Return [x, y] of the center of cell containing provided text 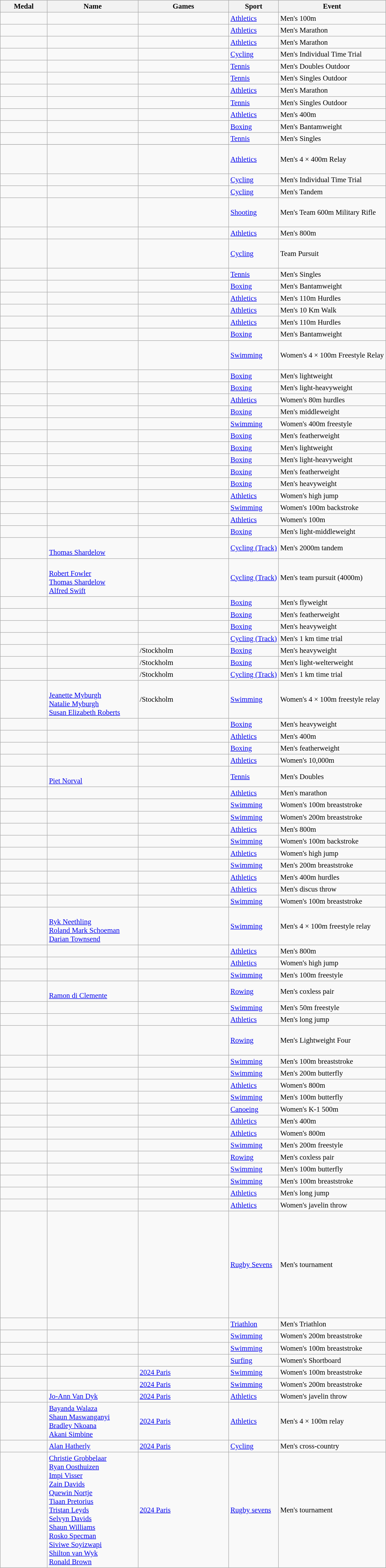
Men's 200m freestyle [332, 1145]
Men's Team 600m Military Rifle [332, 212]
Men's light-welterweight [332, 662]
Men's 10 Km Walk [332, 310]
Women's 4 × 100m Freestyle Relay [332, 355]
Games [183, 6]
Rugby Sevens [254, 1265]
Men's middleweight [332, 412]
Thomas Shardelow [93, 548]
Triathlon [254, 1324]
Team Pursuit [332, 254]
Sport [254, 6]
Men's 100m freestyle [332, 975]
Robert FowlerThomas ShardelowAlfred Swift [93, 578]
Jeanette MyburghNatalie MyburghSusan Elizabeth Roberts [93, 699]
Men's Triathlon [332, 1324]
Ramon di Clemente [93, 991]
Women's 400m freestyle [332, 424]
Women's 4 × 100m freestyle relay [332, 699]
Rugby sevens [254, 1510]
Men's 200m breaststroke [332, 865]
Men's Lightweight Four [332, 1040]
Men's Doubles Outdoor [332, 66]
Women's 100m [332, 520]
Shooting [254, 212]
Women's 10,000m [332, 761]
Canoeing [254, 1109]
Men's 100m [332, 19]
Men's light-middleweight [332, 532]
Men's 2000m tandem [332, 548]
Men's Doubles [332, 776]
Women's Shortboard [332, 1360]
Men's 50m freestyle [332, 1008]
Men's discus throw [332, 889]
Surfing [254, 1360]
Alan Hatherly [93, 1446]
Men's team pursuit (4000m) [332, 578]
Men's Tandem [332, 192]
Event [332, 6]
Piet Norval [93, 776]
Men's cross-country [332, 1446]
Jo-Ann Van Dyk [93, 1396]
Men's 4 × 100m freestyle relay [332, 926]
Men's 200m butterfly [332, 1073]
Medal [24, 6]
Women's 80m hurdles [332, 400]
Men's marathon [332, 793]
Ryk NeethlingRoland Mark SchoemanDarian Townsend [93, 926]
Women's K-1 500m [332, 1109]
Men's 4 × 100m relay [332, 1421]
Bayanda WalazaShaun MaswanganyiBradley NkoanaAkani Simbine [93, 1421]
Men's 4 × 400m Relay [332, 159]
Name [93, 6]
Men's 400m hurdles [332, 877]
Men's flyweight [332, 602]
